Provide the [X, Y] coordinate of the cell's center where the given text is located.  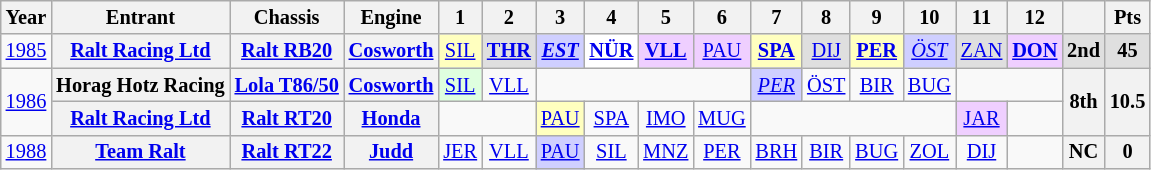
NC [1084, 152]
Entrant [140, 17]
MNZ [666, 152]
8 [826, 17]
EST [560, 51]
IMO [666, 118]
DON [1034, 51]
NÜR [611, 51]
Ralt RB20 [287, 51]
1986 [26, 102]
BRH [777, 152]
4 [611, 17]
ZAN [982, 51]
THR [509, 51]
7 [777, 17]
0 [1128, 152]
Chassis [287, 17]
2 [509, 17]
3 [560, 17]
Engine [392, 17]
2nd [1084, 51]
JER [460, 152]
1 [460, 17]
5 [666, 17]
1988 [26, 152]
Ralt RT22 [287, 152]
Pts [1128, 17]
1985 [26, 51]
10.5 [1128, 102]
Judd [392, 152]
Team Ralt [140, 152]
10 [930, 17]
6 [722, 17]
11 [982, 17]
Honda [392, 118]
12 [1034, 17]
Horag Hotz Racing [140, 85]
Ralt RT20 [287, 118]
JAR [982, 118]
Year [26, 17]
MUG [722, 118]
Lola T86/50 [287, 85]
45 [1128, 51]
8th [1084, 102]
9 [876, 17]
ZOL [930, 152]
